Return the (x, y) coordinate for the center point of the cell that contains the specified text.  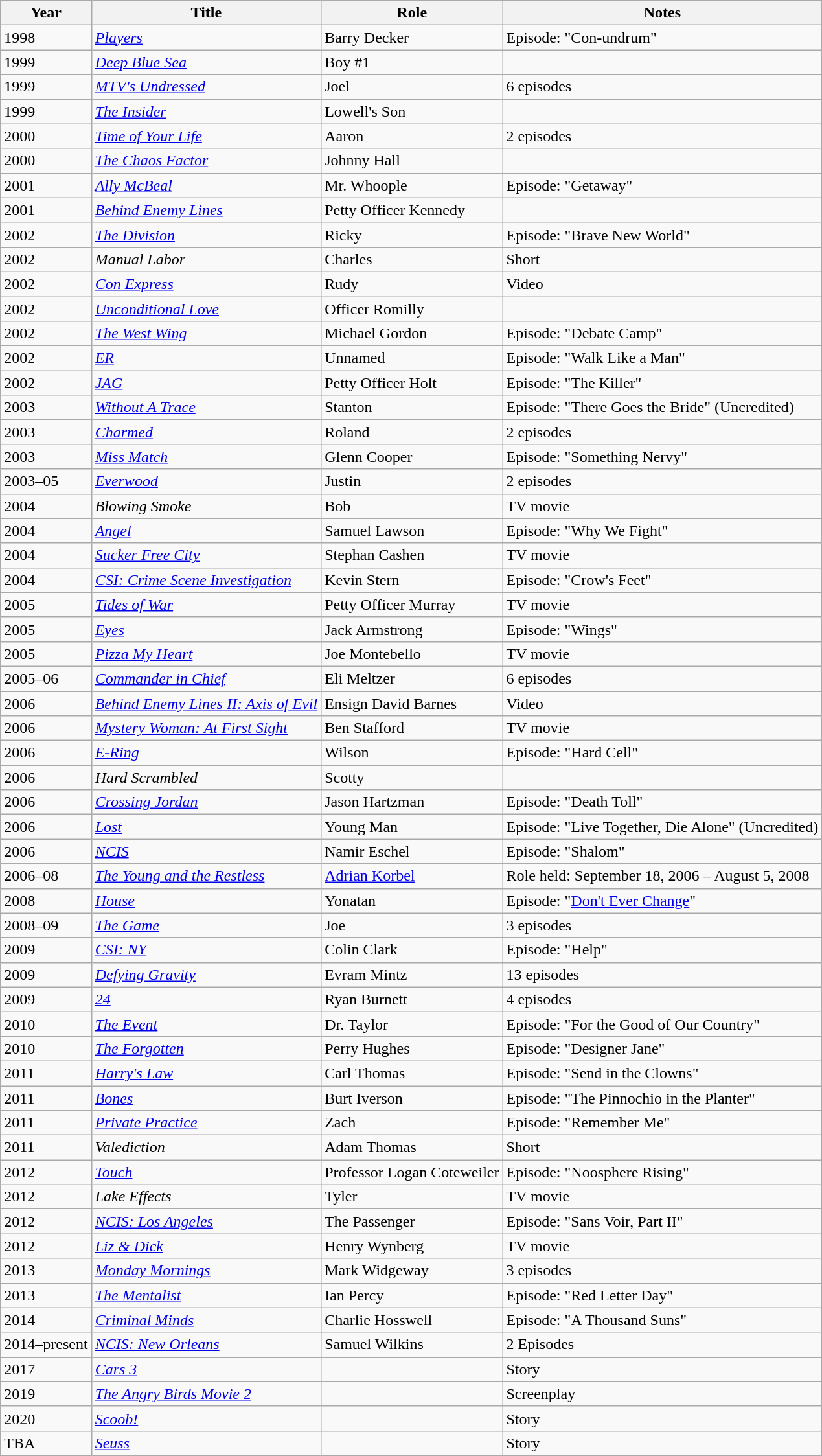
Episode: "Brave New World" (662, 235)
Unconditional Love (206, 309)
Eli Meltzer (412, 678)
Wilson (412, 753)
Episode: "Getaway" (662, 185)
Eyes (206, 629)
Jason Hartzman (412, 802)
Episode: "Help" (662, 950)
Ben Stafford (412, 728)
The Angry Birds Movie 2 (206, 1394)
Unnamed (412, 358)
Yonatan (412, 901)
Samuel Lawson (412, 531)
The Division (206, 235)
Seuss (206, 1443)
NCIS: Los Angeles (206, 1221)
Henry Wynberg (412, 1246)
Charmed (206, 432)
Carl Thomas (412, 1073)
Liz & Dick (206, 1246)
Scoob! (206, 1418)
Adrian Korbel (412, 876)
Sucker Free City (206, 555)
13 episodes (662, 975)
Stephan Cashen (412, 555)
E-Ring (206, 753)
Cars 3 (206, 1369)
2020 (46, 1418)
2003–05 (46, 481)
Evram Mintz (412, 975)
Lowell's Son (412, 111)
Perry Hughes (412, 1048)
Episode: "Remember Me" (662, 1123)
Justin (412, 481)
Petty Officer Kennedy (412, 210)
Screenplay (662, 1394)
Episode: "Red Letter Day" (662, 1295)
Professor Logan Coteweiler (412, 1172)
Rudy (412, 284)
Miss Match (206, 457)
The Young and the Restless (206, 876)
Dr. Taylor (412, 1024)
Mr. Whoople (412, 185)
CSI: NY (206, 950)
Crossing Jordan (206, 802)
Episode: "Live Together, Die Alone" (Uncredited) (662, 827)
Samuel Wilkins (412, 1345)
The Insider (206, 111)
TBA (46, 1443)
Episode: "Sans Voir, Part II" (662, 1221)
Hard Scrambled (206, 778)
2 Episodes (662, 1345)
NCIS (206, 851)
Episode: "Designer Jane" (662, 1048)
Episode: "There Goes the Bride" (Uncredited) (662, 408)
Bones (206, 1098)
Episode: "Shalom" (662, 851)
Tyler (412, 1197)
The Passenger (412, 1221)
Jack Armstrong (412, 629)
Episode: "Why We Fight" (662, 531)
Charlie Hosswell (412, 1320)
Year (46, 13)
Bob (412, 506)
The Game (206, 925)
Joel (412, 87)
Episode: "Don't Ever Change" (662, 901)
CSI: Crime Scene Investigation (206, 580)
Con Express (206, 284)
Commander in Chief (206, 678)
Burt Iverson (412, 1098)
Mark Widgeway (412, 1271)
Title (206, 13)
Harry's Law (206, 1073)
Role held: September 18, 2006 – August 5, 2008 (662, 876)
Blowing Smoke (206, 506)
Behind Enemy Lines (206, 210)
Roland (412, 432)
4 episodes (662, 999)
2019 (46, 1394)
Ensign David Barnes (412, 703)
2005–06 (46, 678)
Lake Effects (206, 1197)
House (206, 901)
Deep Blue Sea (206, 62)
MTV's Undressed (206, 87)
Barry Decker (412, 38)
The Event (206, 1024)
Episode: "The Pinnochio in the Planter" (662, 1098)
Petty Officer Holt (412, 383)
Ally McBeal (206, 185)
Colin Clark (412, 950)
Episode: "Send in the Clowns" (662, 1073)
Role (412, 13)
Zach (412, 1123)
Everwood (206, 481)
Touch (206, 1172)
The Chaos Factor (206, 161)
The Forgotten (206, 1048)
2008 (46, 901)
Mystery Woman: At First Sight (206, 728)
Defying Gravity (206, 975)
ER (206, 358)
Behind Enemy Lines II: Axis of Evil (206, 703)
Adam Thomas (412, 1148)
Tides of War (206, 605)
Lost (206, 827)
Pizza My Heart (206, 654)
Michael Gordon (412, 334)
Ian Percy (412, 1295)
Private Practice (206, 1123)
Episode: "Walk Like a Man" (662, 358)
The West Wing (206, 334)
Episode: "For the Good of Our Country" (662, 1024)
2017 (46, 1369)
Joe Montebello (412, 654)
Glenn Cooper (412, 457)
Charles (412, 259)
NCIS: New Orleans (206, 1345)
Kevin Stern (412, 580)
Episode: "Noosphere Rising" (662, 1172)
Players (206, 38)
Episode: "Wings" (662, 629)
Namir Eschel (412, 851)
The Mentalist (206, 1295)
Ricky (412, 235)
Valediction (206, 1148)
Young Man (412, 827)
Without A Trace (206, 408)
Criminal Minds (206, 1320)
Ryan Burnett (412, 999)
Episode: "Hard Cell" (662, 753)
Boy #1 (412, 62)
2014–present (46, 1345)
Joe (412, 925)
2006–08 (46, 876)
1998 (46, 38)
Angel (206, 531)
Monday Mornings (206, 1271)
Episode: "Death Toll" (662, 802)
Episode: "A Thousand Suns" (662, 1320)
Episode: "Debate Camp" (662, 334)
2008–09 (46, 925)
Time of Your Life (206, 136)
2014 (46, 1320)
Episode: "The Killer" (662, 383)
Johnny Hall (412, 161)
Episode: "Con-undrum" (662, 38)
JAG (206, 383)
Notes (662, 13)
Petty Officer Murray (412, 605)
Manual Labor (206, 259)
Episode: "Crow's Feet" (662, 580)
Scotty (412, 778)
Aaron (412, 136)
Episode: "Something Nervy" (662, 457)
24 (206, 999)
Officer Romilly (412, 309)
Stanton (412, 408)
